Locate the cell with the specified text and output its (X, Y) center coordinate. 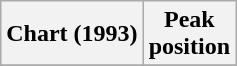
Peakposition (189, 34)
Chart (1993) (72, 34)
